Capture the cell that displays the provided text and extract its (x, y) central coordinate. 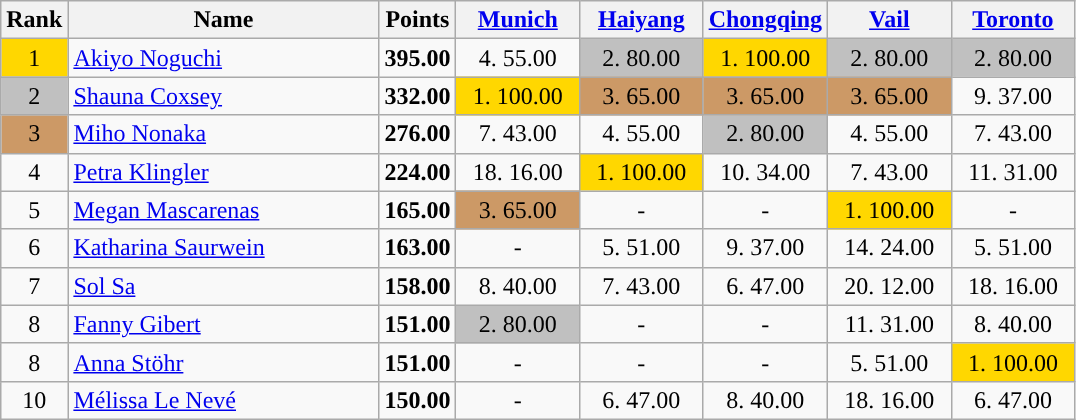
332.00 (418, 96)
Rank (34, 20)
Anna Stöhr (224, 362)
Akiyo Noguchi (224, 58)
Toronto (1013, 20)
Chongqing (765, 20)
395.00 (418, 58)
6 (34, 248)
Miho Nonaka (224, 134)
Megan Mascarenas (224, 210)
Points (418, 20)
10 (34, 400)
Katharina Saurwein (224, 248)
Haiyang (642, 20)
Vail (890, 20)
4 (34, 172)
14. 24.00 (890, 248)
163.00 (418, 248)
Petra Klingler (224, 172)
3 (34, 134)
7 (34, 286)
Munich (518, 20)
1 (34, 58)
Fanny Gibert (224, 324)
276.00 (418, 134)
10. 34.00 (765, 172)
Sol Sa (224, 286)
224.00 (418, 172)
Shauna Coxsey (224, 96)
Mélissa Le Nevé (224, 400)
2 (34, 96)
5 (34, 210)
Name (224, 20)
150.00 (418, 400)
158.00 (418, 286)
20. 12.00 (890, 286)
165.00 (418, 210)
